Identify which cell holds the provided text, then report its [x, y] central coordinate. 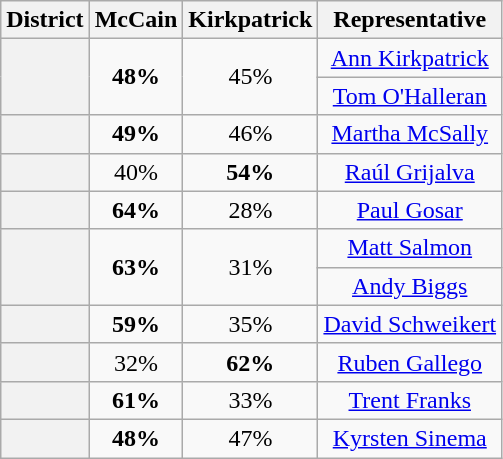
64% [136, 210]
61% [136, 400]
David Schweikert [410, 324]
54% [250, 172]
Ann Kirkpatrick [410, 58]
59% [136, 324]
47% [250, 438]
Tom O'Halleran [410, 96]
35% [250, 324]
Trent Franks [410, 400]
46% [250, 134]
McCain [136, 20]
Representative [410, 20]
63% [136, 267]
Paul Gosar [410, 210]
Andy Biggs [410, 286]
District [45, 20]
62% [250, 362]
40% [136, 172]
33% [250, 400]
Raúl Grijalva [410, 172]
31% [250, 267]
28% [250, 210]
49% [136, 134]
45% [250, 77]
Martha McSally [410, 134]
Matt Salmon [410, 248]
32% [136, 362]
Ruben Gallego [410, 362]
Kirkpatrick [250, 20]
Kyrsten Sinema [410, 438]
